Determine the (x, y) coordinate at the center of the cell enclosing the given text.  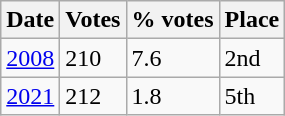
1.8 (172, 96)
2008 (30, 58)
210 (93, 58)
Date (30, 20)
212 (93, 96)
7.6 (172, 58)
2021 (30, 96)
% votes (172, 20)
Votes (93, 20)
5th (252, 96)
2nd (252, 58)
Place (252, 20)
